Identify which cell holds the provided text, then report its (x, y) central coordinate. 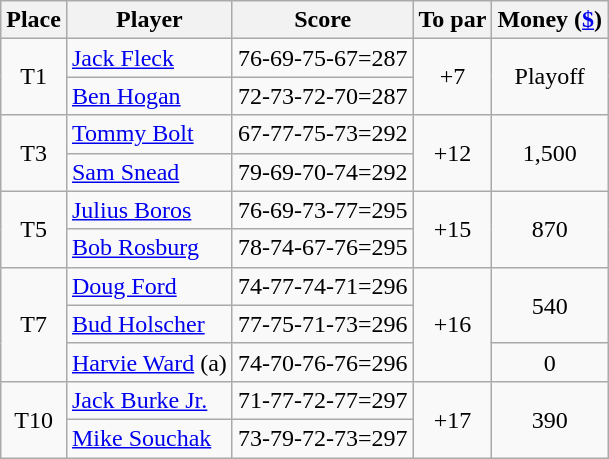
76-69-75-67=287 (322, 58)
870 (550, 229)
Mike Souchak (149, 438)
Julius Boros (149, 210)
T5 (34, 229)
72-73-72-70=287 (322, 96)
Place (34, 20)
Ben Hogan (149, 96)
Score (322, 20)
78-74-67-76=295 (322, 248)
76-69-73-77=295 (322, 210)
T10 (34, 419)
To par (452, 20)
+16 (452, 324)
540 (550, 305)
Sam Snead (149, 172)
Player (149, 20)
Jack Fleck (149, 58)
Bud Holscher (149, 324)
390 (550, 419)
+17 (452, 419)
T3 (34, 153)
74-77-74-71=296 (322, 286)
71-77-72-77=297 (322, 400)
Doug Ford (149, 286)
0 (550, 362)
T7 (34, 324)
Jack Burke Jr. (149, 400)
T1 (34, 77)
77-75-71-73=296 (322, 324)
Harvie Ward (a) (149, 362)
Money ($) (550, 20)
+7 (452, 77)
Playoff (550, 77)
74-70-76-76=296 (322, 362)
Bob Rosburg (149, 248)
67-77-75-73=292 (322, 134)
+12 (452, 153)
+15 (452, 229)
1,500 (550, 153)
Tommy Bolt (149, 134)
79-69-70-74=292 (322, 172)
73-79-72-73=297 (322, 438)
